Locate the cell with the specified text and output its [x, y] center coordinate. 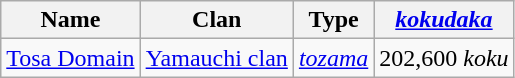
kokudaka [444, 20]
Tosa Domain [70, 58]
202,600 koku [444, 58]
Clan [216, 20]
tozama [333, 58]
Type [333, 20]
Yamauchi clan [216, 58]
Name [70, 20]
